Identify which cell holds the provided text, then report its [x, y] central coordinate. 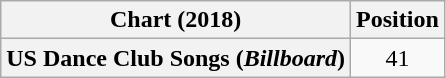
Position [398, 20]
41 [398, 58]
Chart (2018) [176, 20]
US Dance Club Songs (Billboard) [176, 58]
